Identify which cell holds the provided text, then report its [X, Y] central coordinate. 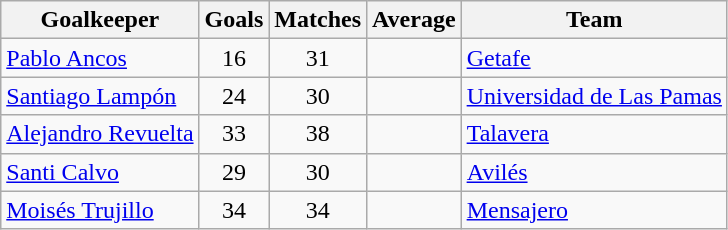
33 [234, 134]
24 [234, 96]
Goals [234, 20]
38 [318, 134]
Talavera [594, 134]
Average [414, 20]
29 [234, 172]
Matches [318, 20]
Santiago Lampón [100, 96]
Universidad de Las Pamas [594, 96]
Pablo Ancos [100, 58]
Santi Calvo [100, 172]
31 [318, 58]
Mensajero [594, 210]
Alejandro Revuelta [100, 134]
Getafe [594, 58]
Moisés Trujillo [100, 210]
16 [234, 58]
Avilés [594, 172]
Team [594, 20]
Goalkeeper [100, 20]
